Output the (x, y) coordinate of the center of the cell containing the given text.  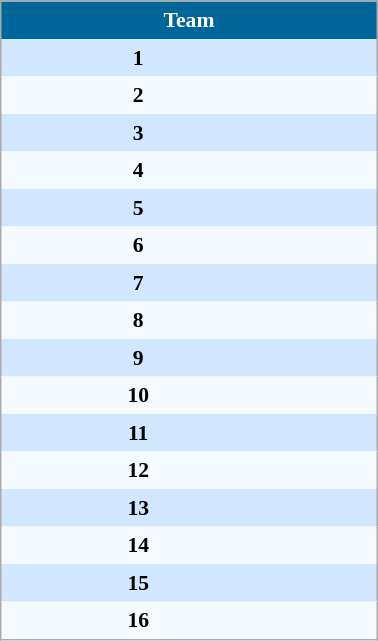
10 (138, 395)
7 (138, 283)
12 (138, 471)
8 (138, 321)
14 (138, 545)
11 (138, 433)
6 (138, 245)
1 (138, 58)
2 (138, 95)
9 (138, 358)
16 (138, 621)
15 (138, 583)
4 (138, 171)
3 (138, 133)
13 (138, 508)
Team (189, 20)
5 (138, 208)
